For the text-containing cell, return its midpoint in [x, y] coordinate format. 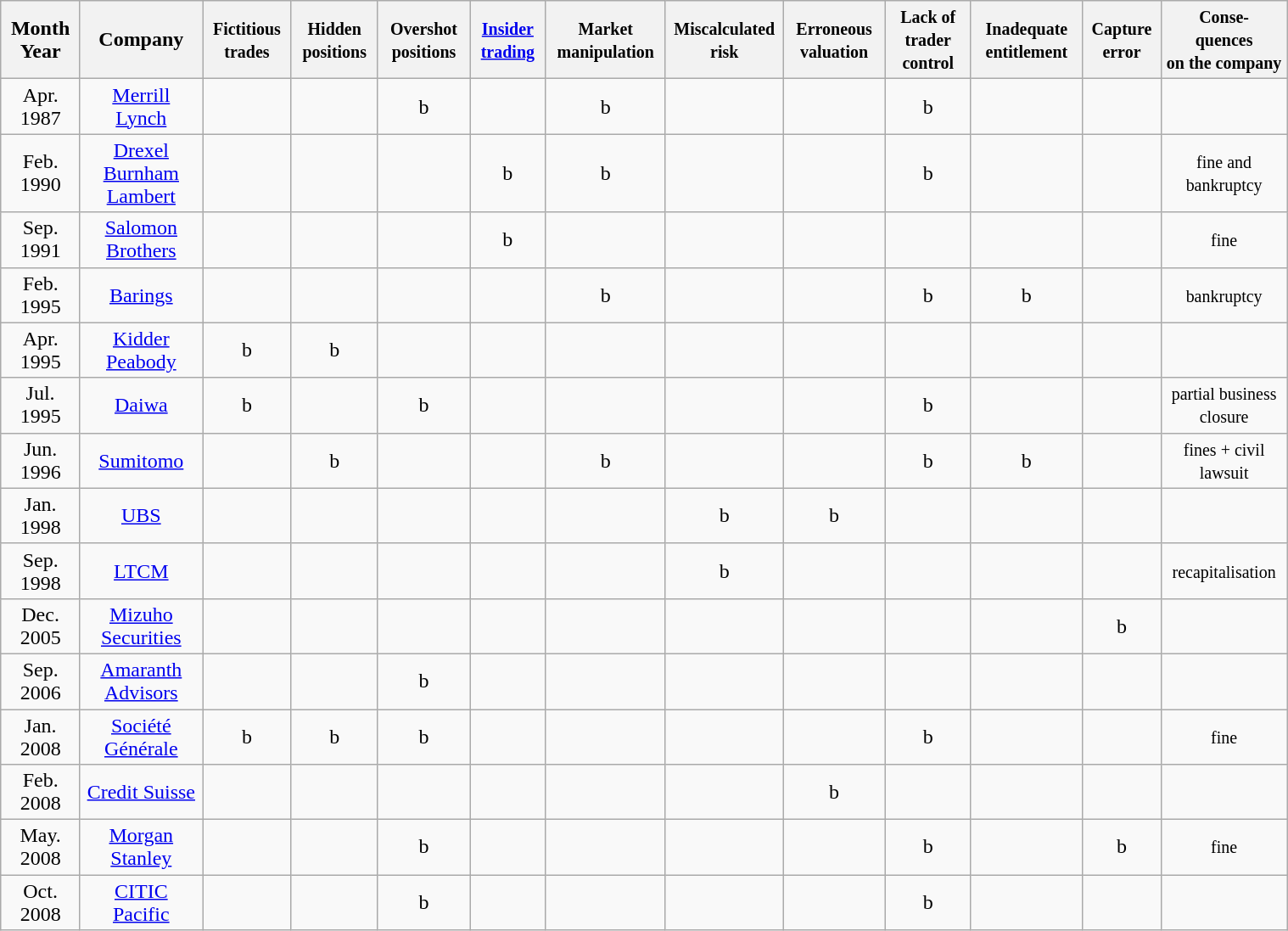
Apr. 1987 [41, 107]
CITIC Pacific [141, 903]
Merrill Lynch [141, 107]
fine and bankruptcy [1224, 173]
UBS [141, 516]
partial business closure [1224, 406]
Lack of trader control [928, 40]
Amaranth Advisors [141, 681]
Overshot positions [423, 40]
recapitalisation [1224, 570]
Société Générale [141, 737]
Conse-quences on the company [1224, 40]
Jun. 1996 [41, 460]
Mizuho Securities [141, 626]
bankruptcy [1224, 295]
Inadequate entitlement [1027, 40]
Drexel Burnham Lambert [141, 173]
Daiwa [141, 406]
Market manipulation [606, 40]
Month Year [41, 40]
May. 2008 [41, 847]
Dec. 2005 [41, 626]
Jan. 2008 [41, 737]
Feb. 1995 [41, 295]
Barings [141, 295]
LTCM [141, 570]
Sep. 1998 [41, 570]
Kidder Peabody [141, 350]
Erroneous valuation [834, 40]
Jan. 1998 [41, 516]
Miscalculated risk [725, 40]
fines + civil lawsuit [1224, 460]
Sumitomo [141, 460]
Jul. 1995 [41, 406]
Feb. 1990 [41, 173]
Apr. 1995 [41, 350]
Hidden positions [334, 40]
Morgan Stanley [141, 847]
Capture error [1122, 40]
Feb. 2008 [41, 793]
Credit Suisse [141, 793]
Insider trading [507, 40]
Sep. 1991 [41, 239]
Oct. 2008 [41, 903]
Fictitious trades [247, 40]
Salomon Brothers [141, 239]
Sep. 2006 [41, 681]
Company [141, 40]
